Locate the cell with the specified text and output its [X, Y] center coordinate. 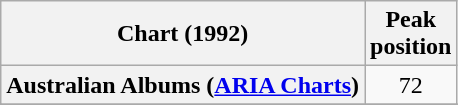
Peakposition [411, 34]
Chart (1992) [183, 34]
72 [411, 85]
Australian Albums (ARIA Charts) [183, 85]
